Scan for the cell matching the given text and deliver its [X, Y] coordinate at center. 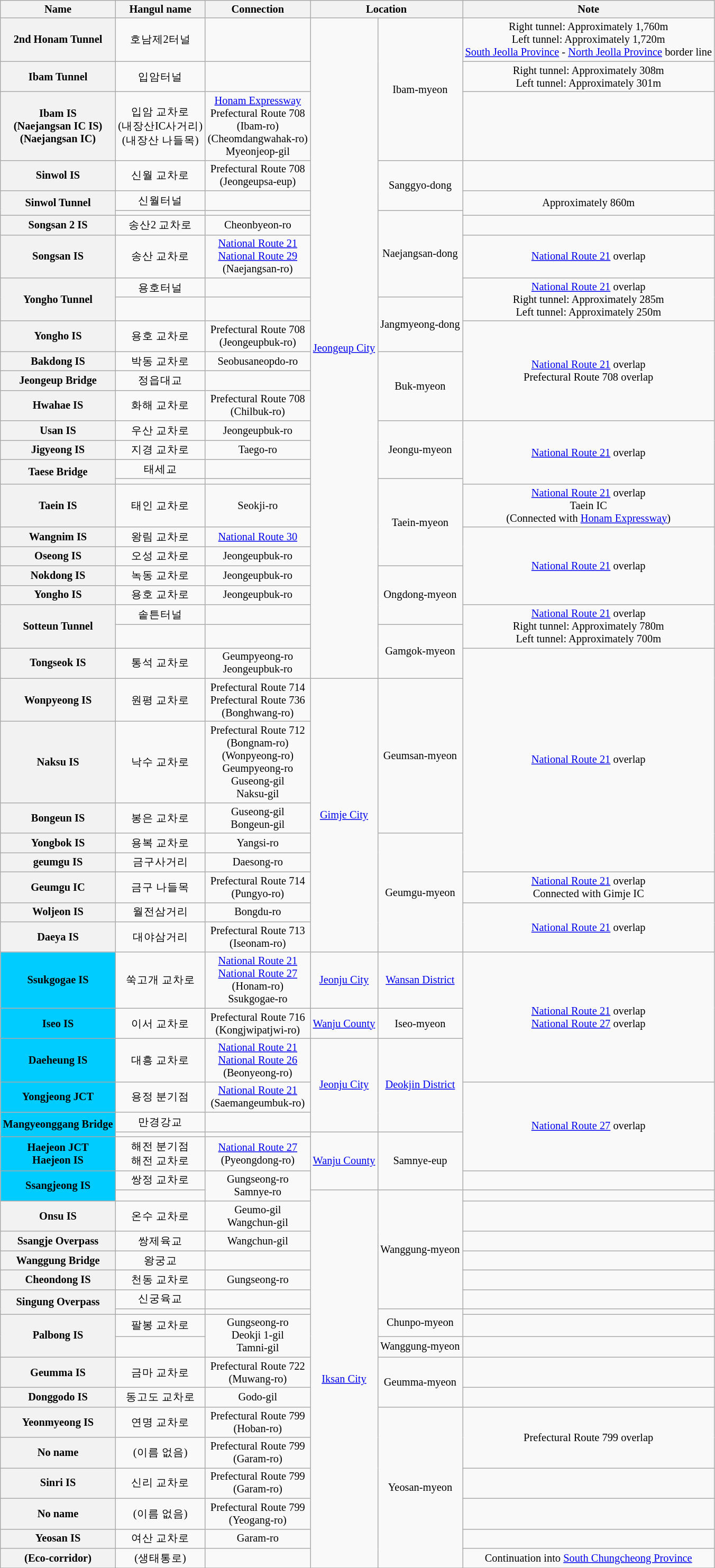
Prefectural Route 714(Pungyo-ro) [258, 887]
쑥고개 교차로 [160, 980]
Wansan District [420, 980]
Sanggyo-dong [420, 185]
우산 교차로 [160, 430]
Bongdu-ro [258, 912]
송산 교차로 [160, 256]
Taein IS [58, 505]
금구 나들목 [160, 887]
Sinwol IS [58, 176]
National Route 27 overlap [589, 1126]
Prefectural Route 708(Jeongeupsa-eup) [258, 176]
Oseong IS [58, 556]
Prefectural Route 713(Iseonam-ro) [258, 937]
이서 교차로 [160, 1023]
Wangchun-gil [258, 1241]
Ongdong-myeon [420, 595]
Cheonbyeon-ro [258, 225]
Gungseong-roDeokji 1-gilTamni-gil [258, 1335]
Sinri IS [58, 1483]
Wangnim IS [58, 537]
대야삼거리 [160, 937]
신궁육교 [160, 1299]
왕림 교차로 [160, 537]
Prefectural Route 708(Chilbuk-ro) [258, 405]
오성 교차로 [160, 556]
쌍제육교 [160, 1241]
Onsu IS [58, 1216]
지경 교차로 [160, 449]
Geumma IS [58, 1372]
Right tunnel: Approximately 1,760mLeft tunnel: Approximately 1,720mSouth Jeolla Province - North Jeolla Province border line [589, 40]
Garam-ro [258, 1538]
(Eco-corridor) [58, 1557]
Nokdong IS [58, 575]
Sotteun Tunnel [58, 626]
Samnye-eup [420, 1160]
Hwahae IS [58, 405]
Prefectural Route 799(Yeogang-ro) [258, 1514]
Yeosan IS [58, 1538]
Geumpyeong-roJeongeupbuk-ro [258, 663]
Yongjeong JCT [58, 1097]
Songsan IS [58, 256]
Ibam Tunnel [58, 77]
송산2 교차로 [160, 225]
Note [589, 9]
Geumsan-myeon [420, 756]
솥튼터널 [160, 614]
Bongeun IS [58, 818]
Seokji-ro [258, 505]
Mangyeonggang Bridge [58, 1124]
대흥 교차로 [160, 1060]
National Route 21 National Route 27(Honam-ro)Ssukgogae-ro [258, 980]
Daeya IS [58, 937]
Geumgu IC [58, 887]
Prefectural Route 712(Bongnam-ro)(Wonpyeong-ro)Geumpyeong-roGuseong-gilNaksu-gil [258, 762]
천동 교차로 [160, 1279]
Seobusaneopdo-ro [258, 362]
Name [58, 9]
Woljeon IS [58, 912]
Jigyeong IS [58, 449]
Daeheung IS [58, 1060]
낙수 교차로 [160, 762]
Hangul name [160, 9]
Yangsi-ro [258, 843]
Usan IS [58, 430]
Chunpo-myeon [420, 1323]
Wanggung Bridge [58, 1260]
태인 교차로 [160, 505]
National Route 21 overlapTaein IC(Connected with Honam Expressway) [589, 505]
Yeosan-myeon [420, 1487]
Haejeon JCTHaejeon IS [58, 1154]
Iseo-myeon [420, 1023]
Jeongu-myeon [420, 450]
용정 분기점 [160, 1097]
박동 교차로 [160, 362]
Donggodo IS [58, 1397]
입암터널 [160, 77]
Yongho Tunnel [58, 299]
Prefectural Route 716(Kongjwipatjwi-ro) [258, 1023]
여산 교차로 [160, 1538]
Iseo IS [58, 1023]
신월터널 [160, 201]
Ssangjeong IS [58, 1186]
Ssukgogae IS [58, 980]
Geumgu-myeon [420, 892]
Naejangsan-dong [420, 254]
Tongseok IS [58, 663]
Wonpyeong IS [58, 700]
용복 교차로 [160, 843]
Gungseong-roSamnye-ro [258, 1186]
Taein-myeon [420, 522]
National Route 21 overlapNational Route 27 overlap [589, 1017]
호남제2터널 [160, 40]
Taego-ro [258, 449]
원평 교차로 [160, 700]
Iksan City [344, 1379]
통석 교차로 [160, 663]
Guseong-gilBongeun-gil [258, 818]
National Route 21(Saemangeumbuk-ro) [258, 1097]
금구사거리 [160, 862]
금마 교차로 [160, 1372]
National Route 21 National Route 29(Naejangsan-ro) [258, 256]
Gimje City [344, 815]
(생태통로) [160, 1557]
2nd Honam Tunnel [58, 40]
Gungseong-ro [258, 1279]
쌍정 교차로 [160, 1180]
Prefectural Route 708(Jeongeupbuk-ro) [258, 336]
National Route 21 overlapConnected with Gimje IC [589, 887]
Ssangje Overpass [58, 1241]
해전 분기점해전 교차로 [160, 1154]
Prefectural Route 722(Muwang-ro) [258, 1372]
Approximately 860m [589, 203]
Yeonmyeong IS [58, 1422]
Ibam-myeon [420, 89]
왕궁교 [160, 1260]
화해 교차로 [160, 405]
신월 교차로 [160, 176]
월전삼거리 [160, 912]
용호터널 [160, 288]
geumgu IS [58, 862]
Palbong IS [58, 1335]
만경강교 [160, 1122]
Jeongeup Bridge [58, 381]
Honam ExpresswayPrefectural Route 708(Ibam-ro)(Cheomdangwahak-ro)Myeonjeop-gil [258, 126]
Gamgok-myeon [420, 651]
Bakdong IS [58, 362]
동고도 교차로 [160, 1397]
입암 교차로(내장산IC사거리)(내장산 나들목) [160, 126]
연명 교차로 [160, 1422]
온수 교차로 [160, 1216]
녹동 교차로 [160, 575]
Jangmyeong-dong [420, 325]
Daesong-ro [258, 862]
Songsan 2 IS [58, 225]
National Route 21 overlapPrefectural Route 708 overlap [589, 371]
봉은 교차로 [160, 818]
Naksu IS [58, 762]
신리 교차로 [160, 1483]
Taese Bridge [58, 472]
Connection [258, 9]
Jeongeup City [344, 348]
Godo-gil [258, 1397]
Continuation into South Chungcheong Province [589, 1557]
Prefectural Route 714Prefectural Route 736(Bonghwang-ro) [258, 700]
Location [387, 9]
National Route 27(Pyeongdong-ro) [258, 1154]
National Route 21 National Route 26(Beonyeong-ro) [258, 1060]
Geumma-myeon [420, 1382]
Yongbok IS [58, 843]
National Route 21 overlapRight tunnel: Approximately 285mLeft tunnel: Approximately 250m [589, 299]
Sinwol Tunnel [58, 203]
National Route 21 overlapRight tunnel: Approximately 780mLeft tunnel: Approximately 700m [589, 626]
Right tunnel: Approximately 308mLeft tunnel: Approximately 301m [589, 77]
Deokjin District [420, 1085]
Singung Overpass [58, 1302]
팔봉 교차로 [160, 1325]
Prefectural Route 799(Hoban-ro) [258, 1422]
Ibam IS(Naejangsan IC IS)(Naejangsan IC) [58, 126]
정읍대교 [160, 381]
National Route 30 [258, 537]
태세교 [160, 469]
Geumo-gilWangchun-gil [258, 1216]
Prefectural Route 799 overlap [589, 1437]
Buk-myeon [420, 386]
Cheondong IS [58, 1279]
